Find where the given text appears and provide that cell's center as [x, y] coordinate. 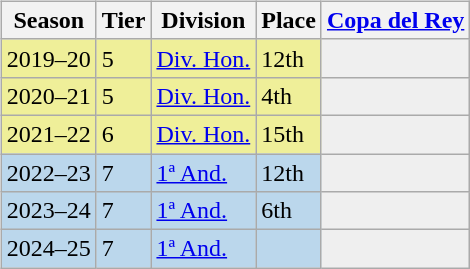
Place [289, 20]
2023–24 [48, 211]
Season [48, 20]
6 [124, 134]
4th [289, 96]
Tier [124, 20]
2024–25 [48, 249]
2021–22 [48, 134]
6th [289, 211]
2022–23 [48, 173]
15th [289, 134]
Division [204, 20]
Copa del Rey [395, 20]
2020–21 [48, 96]
2019–20 [48, 58]
